Locate the cell with the specified text and output its [x, y] center coordinate. 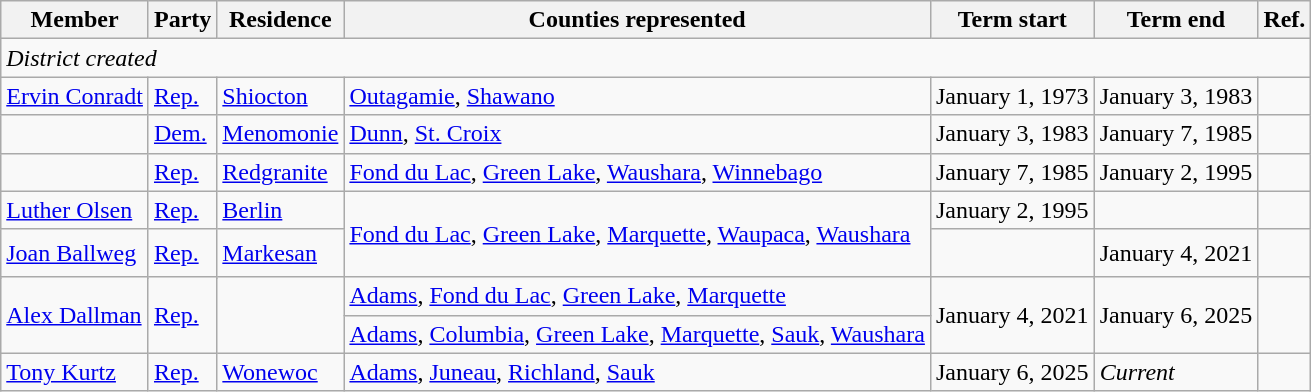
Term start [1012, 20]
Fond du Lac, Green Lake, Waushara, Winnebago [638, 172]
Party [182, 20]
Ref. [1284, 20]
Redgranite [280, 172]
Ervin Conradt [75, 96]
Berlin [280, 210]
Member [75, 20]
Adams, Juneau, Richland, Sauk [638, 372]
Dunn, St. Croix [638, 134]
Adams, Columbia, Green Lake, Marquette, Sauk, Waushara [638, 334]
Wonewoc [280, 372]
Joan Ballweg [75, 253]
Counties represented [638, 20]
Residence [280, 20]
Term end [1176, 20]
Menomonie [280, 134]
Dem. [182, 134]
Shiocton [280, 96]
Markesan [280, 253]
Current [1176, 372]
Luther Olsen [75, 210]
Fond du Lac, Green Lake, Marquette, Waupaca, Waushara [638, 234]
District created [656, 58]
Alex Dallman [75, 315]
Tony Kurtz [75, 372]
Outagamie, Shawano [638, 96]
Adams, Fond du Lac, Green Lake, Marquette [638, 296]
January 1, 1973 [1012, 96]
